Provide the [x, y] coordinate of the cell's center where the given text is located.  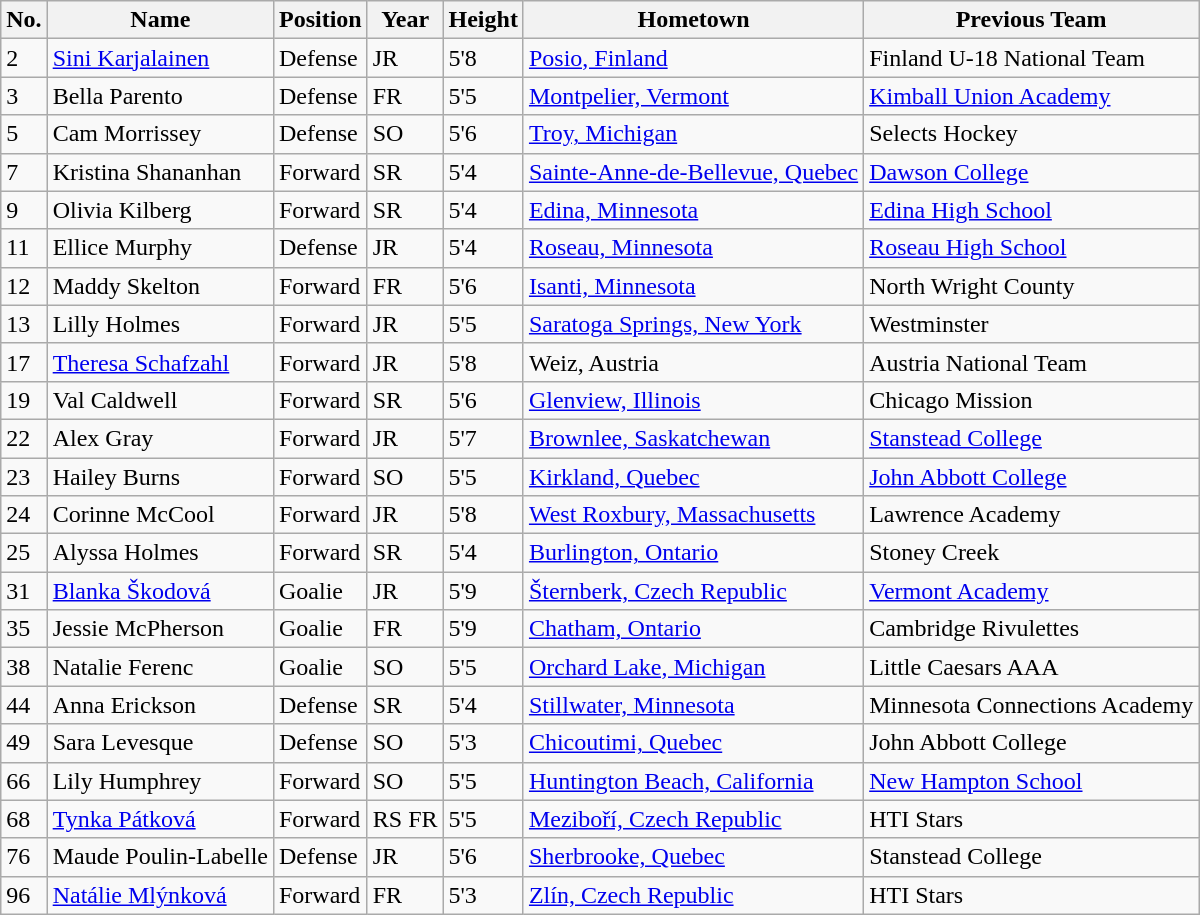
Selects Hockey [1032, 134]
Isanti, Minnesota [693, 286]
Weiz, Austria [693, 362]
23 [24, 477]
Natalie Ferenc [160, 667]
38 [24, 667]
Sainte-Anne-de-Bellevue, Quebec [693, 172]
Orchard Lake, Michigan [693, 667]
35 [24, 629]
7 [24, 172]
Troy, Michigan [693, 134]
17 [24, 362]
3 [24, 96]
Edina, Minnesota [693, 210]
13 [24, 324]
Montpelier, Vermont [693, 96]
Name [160, 20]
19 [24, 400]
Lawrence Academy [1032, 515]
Maude Poulin-Labelle [160, 857]
Alex Gray [160, 438]
Lily Humphrey [160, 781]
North Wright County [1032, 286]
96 [24, 895]
76 [24, 857]
Vermont Academy [1032, 591]
Val Caldwell [160, 400]
Maddy Skelton [160, 286]
66 [24, 781]
Natálie Mlýnková [160, 895]
68 [24, 819]
5 [24, 134]
44 [24, 705]
Sara Levesque [160, 743]
Lilly Holmes [160, 324]
Previous Team [1032, 20]
Westminster [1032, 324]
Hailey Burns [160, 477]
11 [24, 248]
12 [24, 286]
Burlington, Ontario [693, 553]
West Roxbury, Massachusetts [693, 515]
Corinne McCool [160, 515]
Kirkland, Quebec [693, 477]
Chatham, Ontario [693, 629]
Edina High School [1032, 210]
Brownlee, Saskatchewan [693, 438]
Little Caesars AAA [1032, 667]
25 [24, 553]
Theresa Schafzahl [160, 362]
Huntington Beach, California [693, 781]
22 [24, 438]
Kristina Shananhan [160, 172]
Cam Morrissey [160, 134]
Roseau High School [1032, 248]
RS FR [405, 819]
Alyssa Holmes [160, 553]
Kimball Union Academy [1032, 96]
Year [405, 20]
No. [24, 20]
Minnesota Connections Academy [1032, 705]
Sini Karjalainen [160, 58]
Saratoga Springs, New York [693, 324]
9 [24, 210]
Tynka Pátková [160, 819]
Anna Erickson [160, 705]
Austria National Team [1032, 362]
Position [320, 20]
Glenview, Illinois [693, 400]
5'7 [483, 438]
Hometown [693, 20]
31 [24, 591]
Zlín, Czech Republic [693, 895]
Ellice Murphy [160, 248]
2 [24, 58]
24 [24, 515]
Height [483, 20]
Meziboří, Czech Republic [693, 819]
49 [24, 743]
Olivia Kilberg [160, 210]
Blanka Škodová [160, 591]
New Hampton School [1032, 781]
Roseau, Minnesota [693, 248]
Chicoutimi, Quebec [693, 743]
Šternberk, Czech Republic [693, 591]
Stoney Creek [1032, 553]
Chicago Mission [1032, 400]
Cambridge Rivulettes [1032, 629]
Posio, Finland [693, 58]
Stillwater, Minnesota [693, 705]
Sherbrooke, Quebec [693, 857]
Dawson College [1032, 172]
Jessie McPherson [160, 629]
Finland U-18 National Team [1032, 58]
Bella Parento [160, 96]
